From the cell containing the given text, extract its center point as [X, Y] coordinate. 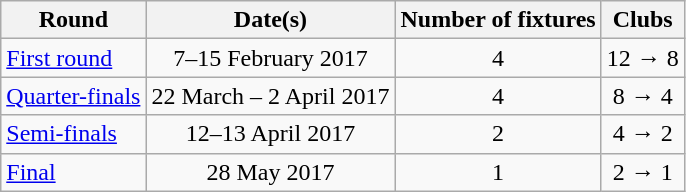
Date(s) [270, 20]
First round [74, 58]
7–15 February 2017 [270, 58]
1 [498, 172]
12–13 April 2017 [270, 134]
2 → 1 [642, 172]
Semi-finals [74, 134]
Quarter-finals [74, 96]
Round [74, 20]
Final [74, 172]
8 → 4 [642, 96]
22 March – 2 April 2017 [270, 96]
Clubs [642, 20]
28 May 2017 [270, 172]
12 → 8 [642, 58]
4 → 2 [642, 134]
Number of fixtures [498, 20]
2 [498, 134]
